Pinpoint the cell where the given text exists, returning its (X, Y) midpoint coordinate. 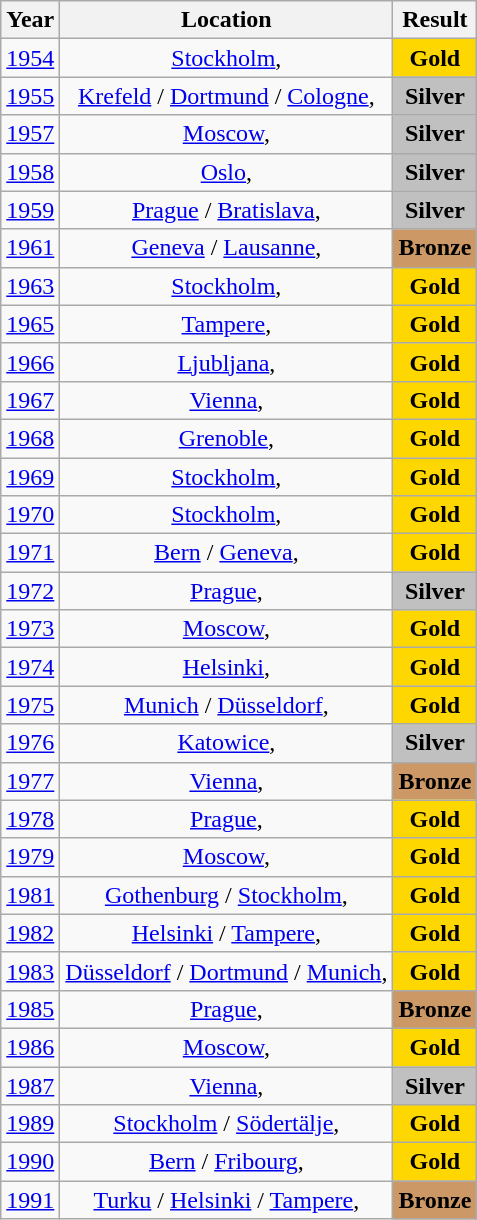
1955 (30, 96)
1961 (30, 248)
1954 (30, 58)
1981 (30, 895)
Bern / Geneva, (226, 553)
1986 (30, 1047)
Tampere, (226, 324)
Geneva / Lausanne, (226, 248)
1985 (30, 1009)
1965 (30, 324)
Turku / Helsinki / Tampere, (226, 1200)
1973 (30, 629)
1970 (30, 515)
Katowice, (226, 743)
Location (226, 20)
1989 (30, 1124)
Oslo, (226, 172)
1966 (30, 362)
Munich / Düsseldorf, (226, 705)
1991 (30, 1200)
Ljubljana, (226, 362)
Year (30, 20)
1990 (30, 1162)
Result (435, 20)
Gothenburg / Stockholm, (226, 895)
1958 (30, 172)
1987 (30, 1085)
1963 (30, 286)
Helsinki, (226, 667)
1969 (30, 477)
Stockholm / Södertälje, (226, 1124)
1967 (30, 400)
1968 (30, 438)
1959 (30, 210)
1979 (30, 857)
Bern / Fribourg, (226, 1162)
1974 (30, 667)
Düsseldorf / Dortmund / Munich, (226, 971)
Prague / Bratislava, (226, 210)
1975 (30, 705)
1978 (30, 819)
1982 (30, 933)
Krefeld / Dortmund / Cologne, (226, 96)
Helsinki / Tampere, (226, 933)
1957 (30, 134)
1976 (30, 743)
1972 (30, 591)
1971 (30, 553)
1977 (30, 781)
Grenoble, (226, 438)
1983 (30, 971)
